Find where the given text appears and provide that cell's center as (X, Y) coordinate. 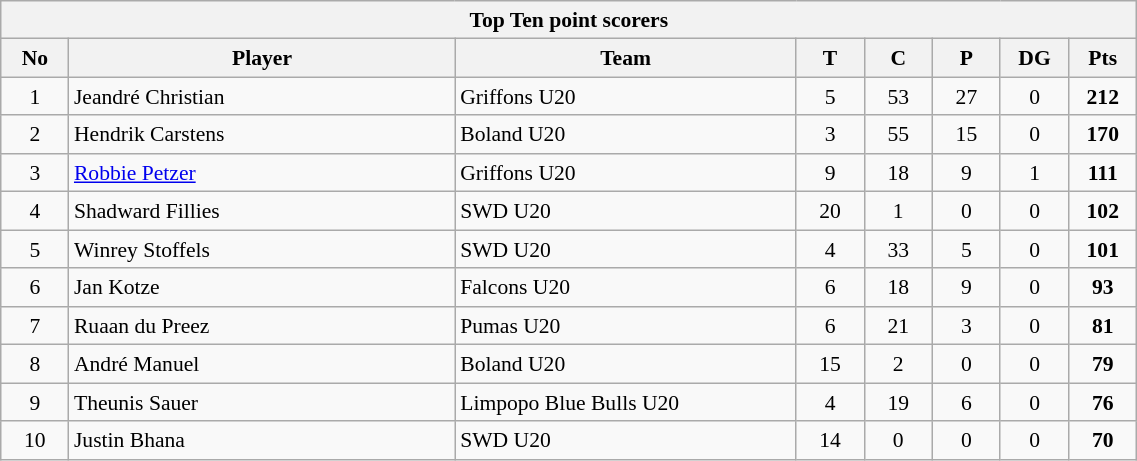
Pts (1103, 58)
Team (626, 58)
C (898, 58)
33 (898, 249)
Player (262, 58)
55 (898, 135)
111 (1103, 173)
14 (830, 440)
27 (966, 97)
Ruaan du Preez (262, 326)
101 (1103, 249)
81 (1103, 326)
53 (898, 97)
Hendrik Carstens (262, 135)
P (966, 58)
No (35, 58)
Limpopo Blue Bulls U20 (626, 402)
70 (1103, 440)
20 (830, 211)
Jan Kotze (262, 288)
19 (898, 402)
Top Ten point scorers (569, 20)
Shadward Fillies (262, 211)
76 (1103, 402)
8 (35, 364)
Robbie Petzer (262, 173)
102 (1103, 211)
Pumas U20 (626, 326)
André Manuel (262, 364)
79 (1103, 364)
Justin Bhana (262, 440)
170 (1103, 135)
Winrey Stoffels (262, 249)
Theunis Sauer (262, 402)
93 (1103, 288)
T (830, 58)
10 (35, 440)
7 (35, 326)
212 (1103, 97)
Jeandré Christian (262, 97)
DG (1034, 58)
21 (898, 326)
Falcons U20 (626, 288)
